Extract the (x, y) coordinate from the center of the cell holding the provided text.  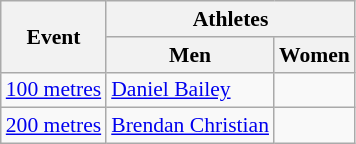
200 metres (54, 126)
Women (314, 55)
100 metres (54, 90)
Brendan Christian (190, 126)
Event (54, 36)
Men (190, 55)
Daniel Bailey (190, 90)
Athletes (230, 19)
